Provide the [x, y] coordinate of the cell's center where the given text is located.  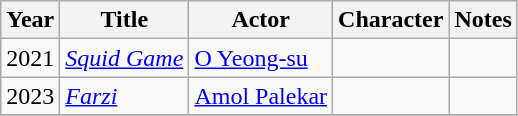
2021 [30, 58]
Character [391, 20]
Actor [261, 20]
Amol Palekar [261, 96]
Farzi [124, 96]
2023 [30, 96]
Notes [483, 20]
Squid Game [124, 58]
Title [124, 20]
Year [30, 20]
O Yeong-su [261, 58]
